Return the (x, y) coordinate for the center point of the cell that contains the specified text.  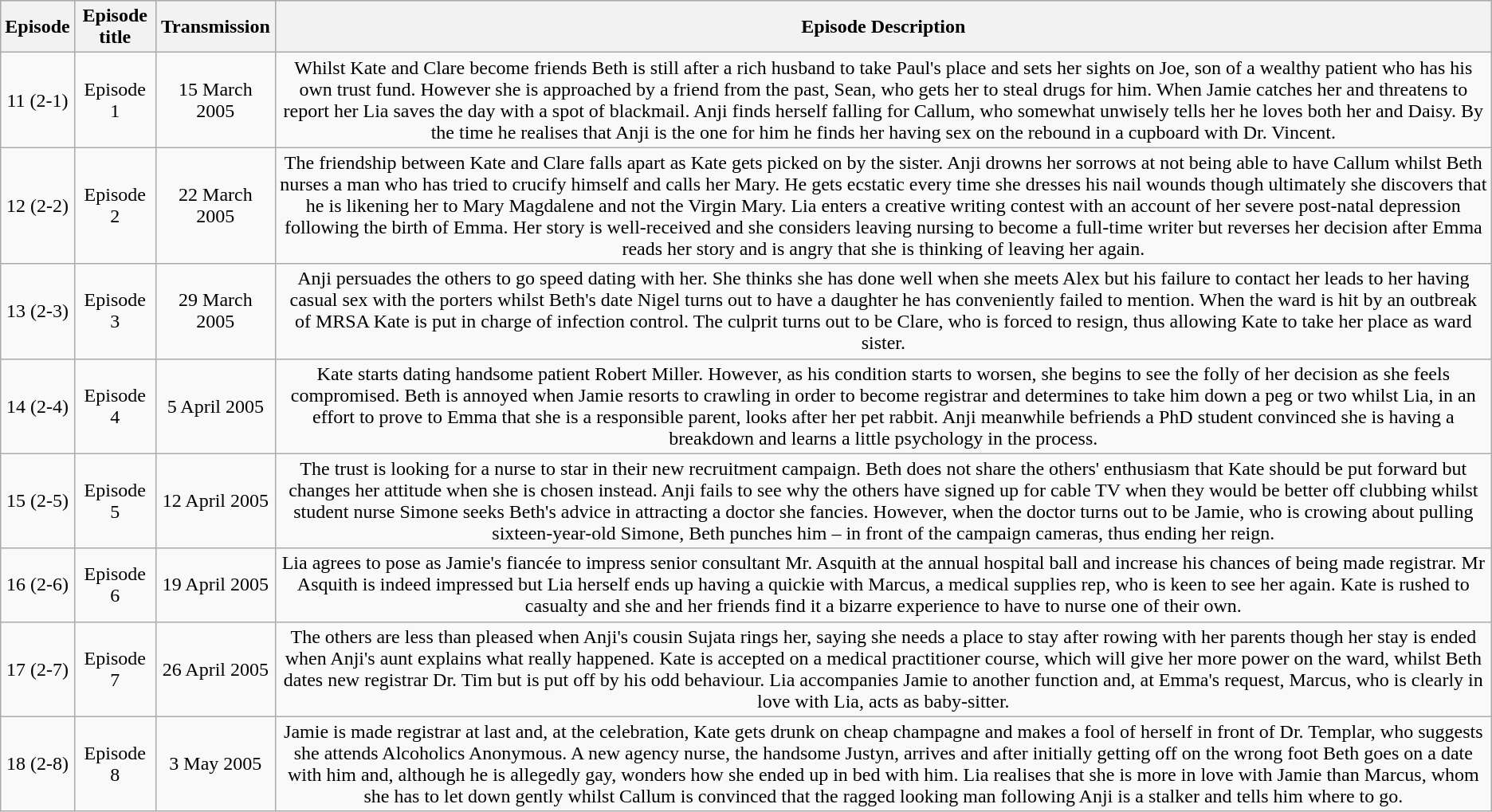
22 March 2005 (215, 206)
18 (2-8) (37, 763)
26 April 2005 (215, 669)
Episode 5 (115, 500)
5 April 2005 (215, 406)
Episode 6 (115, 585)
Episode 7 (115, 669)
19 April 2005 (215, 585)
12 April 2005 (215, 500)
12 (2-2) (37, 206)
Episode 1 (115, 100)
Episode Description (883, 27)
Episode 8 (115, 763)
15 March 2005 (215, 100)
11 (2-1) (37, 100)
Episode title (115, 27)
17 (2-7) (37, 669)
16 (2-6) (37, 585)
15 (2-5) (37, 500)
Transmission (215, 27)
Episode 3 (115, 311)
3 May 2005 (215, 763)
Episode 2 (115, 206)
Episode 4 (115, 406)
Episode (37, 27)
29 March 2005 (215, 311)
13 (2-3) (37, 311)
14 (2-4) (37, 406)
